For the text-containing cell, return its midpoint in [X, Y] coordinate format. 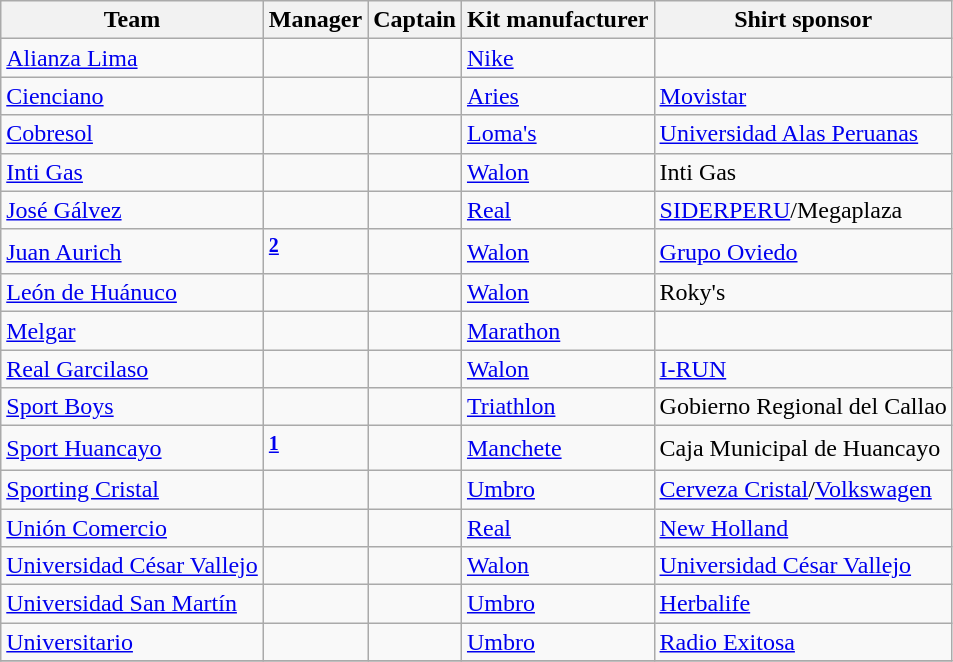
Alianza Lima [132, 58]
1 [315, 448]
Sport Boys [132, 407]
Juan Aurich [132, 252]
Movistar [803, 96]
Shirt sponsor [803, 20]
New Holland [803, 528]
Kit manufacturer [558, 20]
Universitario [132, 642]
Captain [415, 20]
Aries [558, 96]
Triathlon [558, 407]
Manchete [558, 448]
Sporting Cristal [132, 489]
León de Huánuco [132, 293]
Loma's [558, 134]
Cerveza Cristal/Volkswagen [803, 489]
Marathon [558, 331]
Cienciano [132, 96]
I-RUN [803, 369]
Gobierno Regional del Callao [803, 407]
José Gálvez [132, 210]
Unión Comercio [132, 528]
Grupo Oviedo [803, 252]
Radio Exitosa [803, 642]
Melgar [132, 331]
Herbalife [803, 604]
Nike [558, 58]
2 [315, 252]
Sport Huancayo [132, 448]
Real Garcilaso [132, 369]
Caja Municipal de Huancayo [803, 448]
Universidad Alas Peruanas [803, 134]
Team [132, 20]
Manager [315, 20]
Cobresol [132, 134]
Universidad San Martín [132, 604]
Roky's [803, 293]
SIDERPERU/Megaplaza [803, 210]
